Output the (x, y) coordinate of the center of the cell containing the given text.  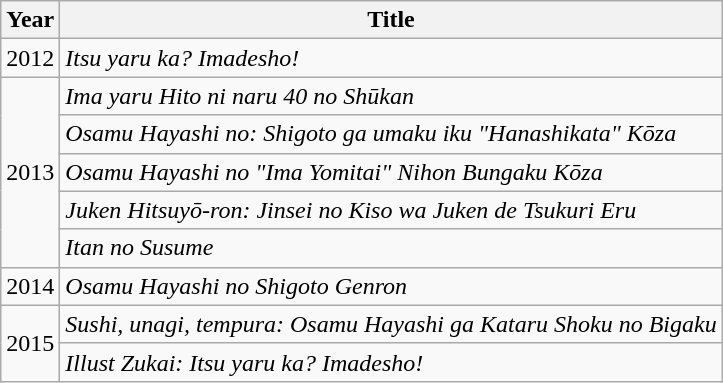
Itan no Susume (391, 248)
Osamu Hayashi no: Shigoto ga umaku iku "Hanashikata" Kōza (391, 134)
2013 (30, 172)
2014 (30, 286)
2015 (30, 343)
Itsu yaru ka? Imadesho! (391, 58)
Osamu Hayashi no Shigoto Genron (391, 286)
Sushi, unagi, tempura: Osamu Hayashi ga Kataru Shoku no Bigaku (391, 324)
Juken Hitsuyō-ron: Jinsei no Kiso wa Juken de Tsukuri Eru (391, 210)
Year (30, 20)
Ima yaru Hito ni naru 40 no Shūkan (391, 96)
Illust Zukai: Itsu yaru ka? Imadesho! (391, 362)
2012 (30, 58)
Title (391, 20)
Osamu Hayashi no "Ima Yomitai" Nihon Bungaku Kōza (391, 172)
